Determine the [x, y] coordinate at the center of the cell enclosing the given text.  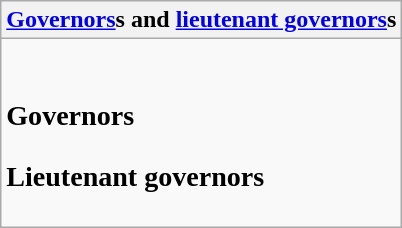
Governorss and lieutenant governorss [202, 20]
Governors Lieutenant governors [202, 133]
